Pinpoint the cell where the given text exists, returning its [X, Y] midpoint coordinate. 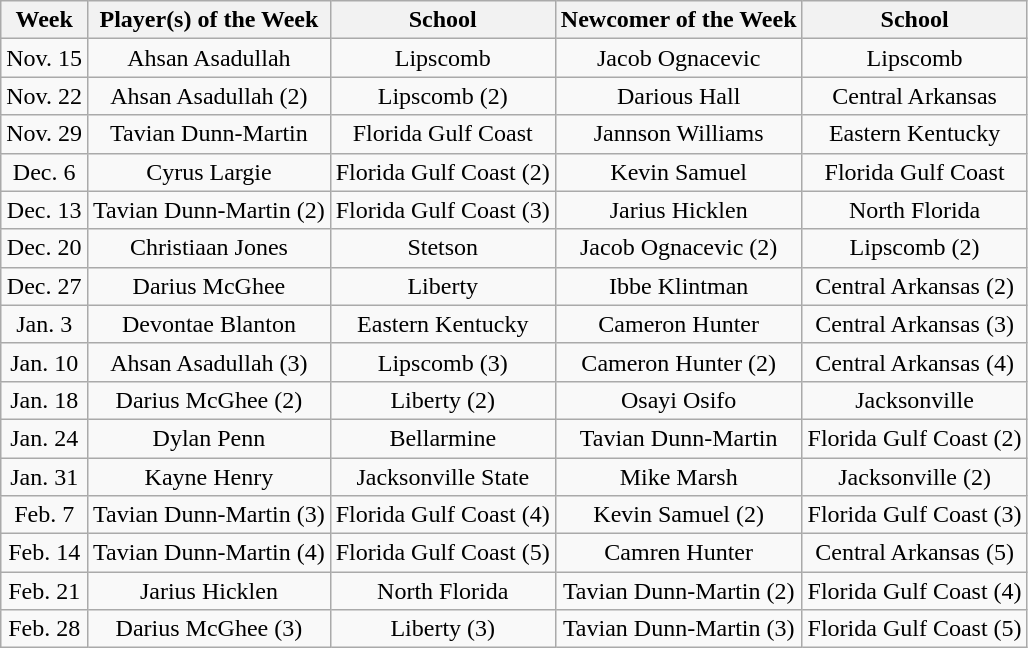
Nov. 29 [44, 134]
Liberty (2) [442, 400]
Feb. 21 [44, 591]
Nov. 22 [44, 96]
Cameron Hunter (2) [678, 362]
Central Arkansas (3) [914, 324]
Ibbe Klintman [678, 286]
Ahsan Asadullah (3) [210, 362]
Liberty (3) [442, 629]
Darius McGhee (3) [210, 629]
Jacksonville (2) [914, 477]
Jacob Ognacevic (2) [678, 248]
Kevin Samuel [678, 172]
Mike Marsh [678, 477]
Feb. 28 [44, 629]
Jan. 31 [44, 477]
Central Arkansas (4) [914, 362]
Liberty [442, 286]
Darius McGhee (2) [210, 400]
Week [44, 20]
Darius McGhee [210, 286]
Ahsan Asadullah (2) [210, 96]
Tavian Dunn-Martin (4) [210, 553]
Dylan Penn [210, 438]
Ahsan Asadullah [210, 58]
Jacksonville [914, 400]
Jan. 18 [44, 400]
Jan. 24 [44, 438]
Central Arkansas (5) [914, 553]
Camren Hunter [678, 553]
Devontae Blanton [210, 324]
Stetson [442, 248]
Dec. 13 [44, 210]
Central Arkansas [914, 96]
Newcomer of the Week [678, 20]
Darious Hall [678, 96]
Cameron Hunter [678, 324]
Christiaan Jones [210, 248]
Kayne Henry [210, 477]
Osayi Osifo [678, 400]
Dec. 6 [44, 172]
Jan. 10 [44, 362]
Dec. 27 [44, 286]
Dec. 20 [44, 248]
Jan. 3 [44, 324]
Jannson Williams [678, 134]
Feb. 7 [44, 515]
Jacob Ognacevic [678, 58]
Central Arkansas (2) [914, 286]
Bellarmine [442, 438]
Jacksonville State [442, 477]
Cyrus Largie [210, 172]
Feb. 14 [44, 553]
Nov. 15 [44, 58]
Player(s) of the Week [210, 20]
Lipscomb (3) [442, 362]
Kevin Samuel (2) [678, 515]
